Find where the given text appears and provide that cell's center as (X, Y) coordinate. 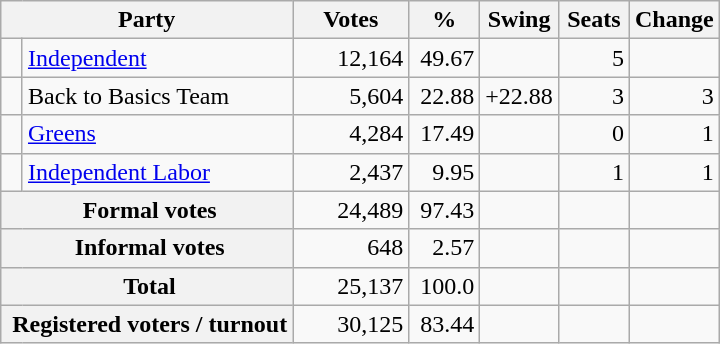
5 (594, 58)
100.0 (444, 286)
5,604 (351, 96)
24,489 (351, 210)
Independent Labor (157, 172)
9.95 (444, 172)
4,284 (351, 134)
83.44 (444, 324)
97.43 (444, 210)
2,437 (351, 172)
Greens (157, 134)
Total (147, 286)
Votes (351, 20)
648 (351, 248)
Registered voters / turnout (147, 324)
% (444, 20)
25,137 (351, 286)
Independent (157, 58)
Informal votes (147, 248)
Swing (520, 20)
0 (594, 134)
22.88 (444, 96)
Change (674, 20)
2.57 (444, 248)
30,125 (351, 324)
+22.88 (520, 96)
Party (147, 20)
17.49 (444, 134)
49.67 (444, 58)
Formal votes (147, 210)
Back to Basics Team (157, 96)
Seats (594, 20)
12,164 (351, 58)
